Locate the cell with the specified text and output its [X, Y] center coordinate. 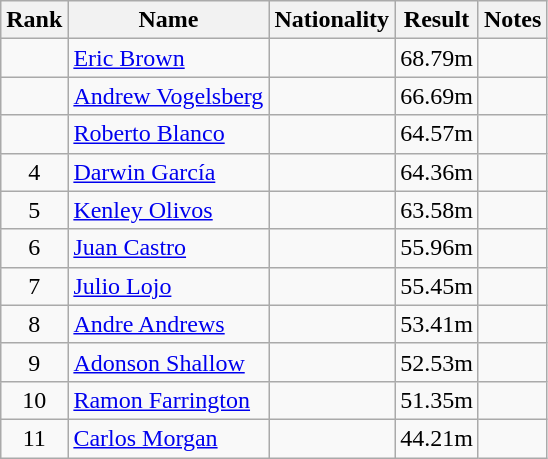
Rank [34, 20]
Nationality [332, 20]
44.21m [437, 438]
Adonson Shallow [168, 362]
Roberto Blanco [168, 134]
Ramon Farrington [168, 400]
7 [34, 286]
52.53m [437, 362]
Eric Brown [168, 58]
55.45m [437, 286]
Andre Andrews [168, 324]
10 [34, 400]
Julio Lojo [168, 286]
68.79m [437, 58]
51.35m [437, 400]
Result [437, 20]
4 [34, 172]
9 [34, 362]
Kenley Olivos [168, 210]
66.69m [437, 96]
64.57m [437, 134]
Name [168, 20]
Andrew Vogelsberg [168, 96]
6 [34, 248]
63.58m [437, 210]
Notes [512, 20]
Carlos Morgan [168, 438]
53.41m [437, 324]
5 [34, 210]
11 [34, 438]
55.96m [437, 248]
Darwin García [168, 172]
64.36m [437, 172]
Juan Castro [168, 248]
8 [34, 324]
